Capture the cell that displays the provided text and extract its [X, Y] central coordinate. 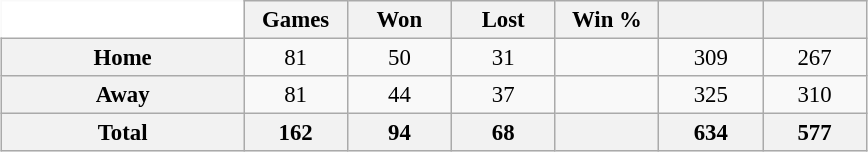
267 [815, 57]
634 [711, 133]
Games [296, 20]
Away [123, 95]
162 [296, 133]
68 [503, 133]
309 [711, 57]
94 [399, 133]
31 [503, 57]
325 [711, 95]
Total [123, 133]
44 [399, 95]
Home [123, 57]
577 [815, 133]
310 [815, 95]
50 [399, 57]
Lost [503, 20]
Won [399, 20]
Win % [607, 20]
37 [503, 95]
